Output the (x, y) coordinate of the center of the cell containing the given text.  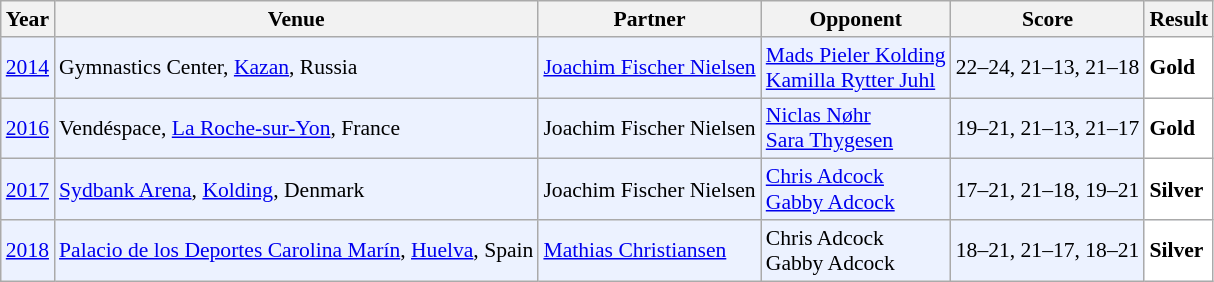
Palacio de los Deportes Carolina Marín, Huelva, Spain (296, 250)
Result (1178, 19)
2018 (28, 250)
Opponent (856, 19)
Score (1048, 19)
2014 (28, 68)
22–24, 21–13, 21–18 (1048, 68)
Partner (649, 19)
17–21, 21–18, 19–21 (1048, 190)
Gymnastics Center, Kazan, Russia (296, 68)
Niclas Nøhr Sara Thygesen (856, 128)
Mads Pieler Kolding Kamilla Rytter Juhl (856, 68)
2017 (28, 190)
19–21, 21–13, 21–17 (1048, 128)
2016 (28, 128)
Sydbank Arena, Kolding, Denmark (296, 190)
Venue (296, 19)
Mathias Christiansen (649, 250)
Vendéspace, La Roche-sur-Yon, France (296, 128)
Year (28, 19)
18–21, 21–17, 18–21 (1048, 250)
